Locate the cell with the specified text and output its [X, Y] center coordinate. 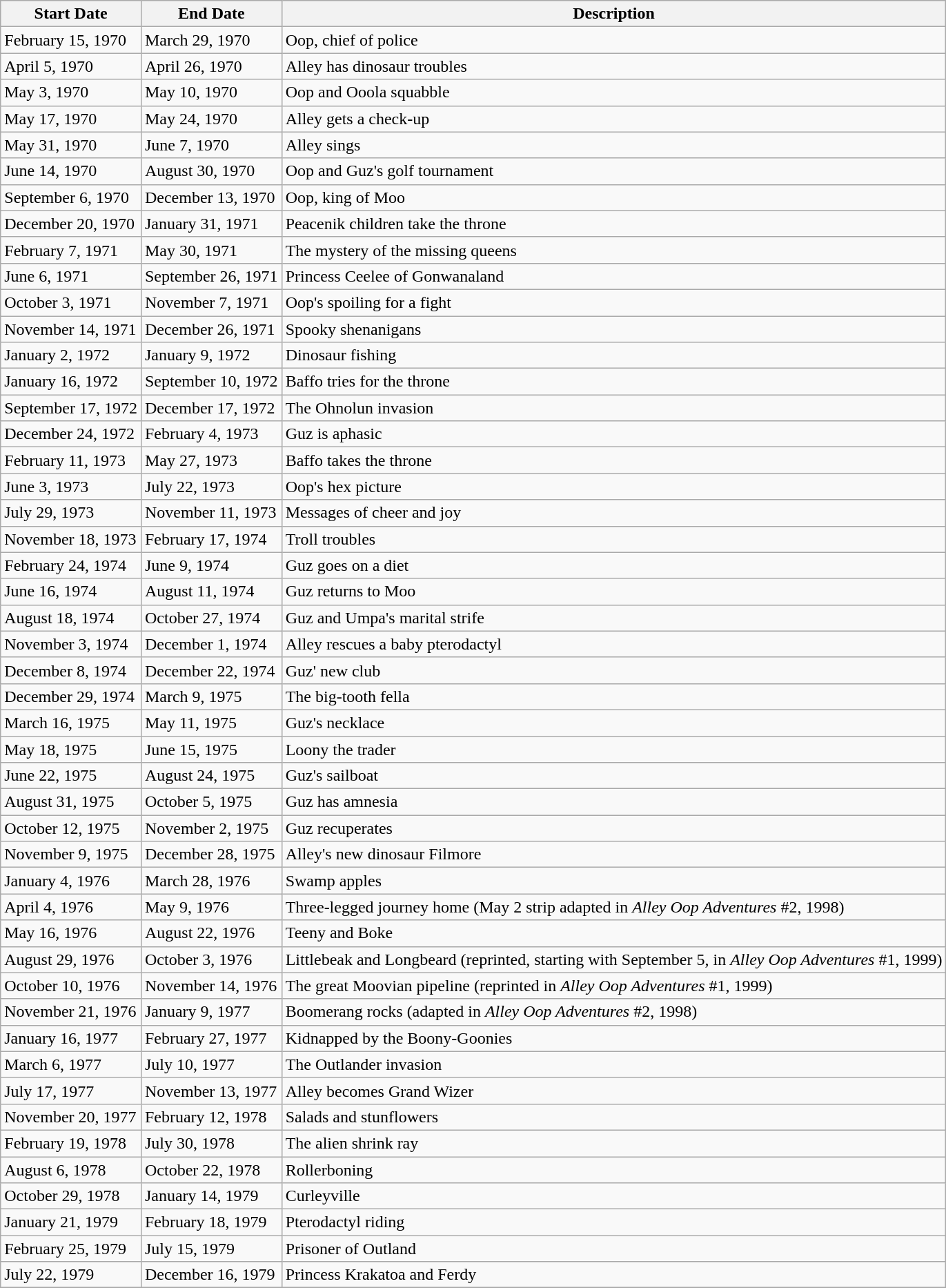
March 9, 1975 [211, 696]
August 29, 1976 [71, 959]
The Ohnolun invasion [614, 408]
August 6, 1978 [71, 1170]
December 28, 1975 [211, 855]
November 13, 1977 [211, 1091]
November 3, 1974 [71, 644]
Guz goes on a diet [614, 565]
December 20, 1970 [71, 224]
Princess Ceelee of Gonwanaland [614, 276]
October 29, 1978 [71, 1196]
February 18, 1979 [211, 1222]
Alley's new dinosaur Filmore [614, 855]
September 26, 1971 [211, 276]
December 17, 1972 [211, 408]
February 12, 1978 [211, 1117]
November 2, 1975 [211, 828]
November 14, 1976 [211, 986]
November 14, 1971 [71, 329]
October 3, 1971 [71, 302]
February 15, 1970 [71, 40]
May 3, 1970 [71, 92]
October 5, 1975 [211, 802]
The great Moovian pipeline (reprinted in Alley Oop Adventures #1, 1999) [614, 986]
May 18, 1975 [71, 749]
February 19, 1978 [71, 1143]
Curleyville [614, 1196]
March 6, 1977 [71, 1064]
Oop, king of Moo [614, 197]
July 17, 1977 [71, 1091]
December 16, 1979 [211, 1275]
Spooky shenanigans [614, 329]
Troll troubles [614, 539]
Swamp apples [614, 881]
June 7, 1970 [211, 145]
Guz has amnesia [614, 802]
June 6, 1971 [71, 276]
October 12, 1975 [71, 828]
Alley becomes Grand Wizer [614, 1091]
January 9, 1972 [211, 355]
August 31, 1975 [71, 802]
Guz is aphasic [614, 434]
November 9, 1975 [71, 855]
August 11, 1974 [211, 592]
May 16, 1976 [71, 933]
Peacenik children take the throne [614, 224]
Guz's sailboat [614, 776]
October 27, 1974 [211, 618]
April 4, 1976 [71, 907]
April 5, 1970 [71, 66]
August 30, 1970 [211, 171]
Littlebeak and Longbeard (reprinted, starting with September 5, in Alley Oop Adventures #1, 1999) [614, 959]
Oop's spoiling for a fight [614, 302]
Boomerang rocks (adapted in Alley Oop Adventures #2, 1998) [614, 1012]
February 25, 1979 [71, 1249]
June 3, 1973 [71, 487]
September 10, 1972 [211, 382]
The mystery of the missing queens [614, 250]
July 22, 1973 [211, 487]
May 24, 1970 [211, 119]
May 17, 1970 [71, 119]
October 22, 1978 [211, 1170]
Guz returns to Moo [614, 592]
Alley gets a check-up [614, 119]
December 22, 1974 [211, 670]
May 11, 1975 [211, 723]
December 13, 1970 [211, 197]
Oop and Guz's golf tournament [614, 171]
The big-tooth fella [614, 696]
Guz' new club [614, 670]
Start Date [71, 14]
Salads and stunflowers [614, 1117]
August 24, 1975 [211, 776]
May 9, 1976 [211, 907]
January 9, 1977 [211, 1012]
November 18, 1973 [71, 539]
June 14, 1970 [71, 171]
May 10, 1970 [211, 92]
December 1, 1974 [211, 644]
July 30, 1978 [211, 1143]
Messages of cheer and joy [614, 513]
August 22, 1976 [211, 933]
Baffo tries for the throne [614, 382]
November 7, 1971 [211, 302]
February 4, 1973 [211, 434]
February 11, 1973 [71, 460]
June 22, 1975 [71, 776]
Dinosaur fishing [614, 355]
February 17, 1974 [211, 539]
The Outlander invasion [614, 1064]
December 26, 1971 [211, 329]
May 31, 1970 [71, 145]
March 29, 1970 [211, 40]
December 29, 1974 [71, 696]
October 10, 1976 [71, 986]
January 14, 1979 [211, 1196]
February 27, 1977 [211, 1038]
January 2, 1972 [71, 355]
Oop, chief of police [614, 40]
January 31, 1971 [211, 224]
January 21, 1979 [71, 1222]
November 11, 1973 [211, 513]
July 10, 1977 [211, 1064]
November 21, 1976 [71, 1012]
Alley sings [614, 145]
Alley rescues a baby pterodactyl [614, 644]
Alley has dinosaur troubles [614, 66]
September 17, 1972 [71, 408]
July 15, 1979 [211, 1249]
The alien shrink ray [614, 1143]
Baffo takes the throne [614, 460]
Guz and Umpa's marital strife [614, 618]
June 15, 1975 [211, 749]
March 28, 1976 [211, 881]
Prisoner of Outland [614, 1249]
June 16, 1974 [71, 592]
February 7, 1971 [71, 250]
Pterodactyl riding [614, 1222]
October 3, 1976 [211, 959]
January 16, 1977 [71, 1038]
Princess Krakatoa and Ferdy [614, 1275]
January 4, 1976 [71, 881]
Oop and Ooola squabble [614, 92]
January 16, 1972 [71, 382]
April 26, 1970 [211, 66]
May 27, 1973 [211, 460]
Guz's necklace [614, 723]
Rollerboning [614, 1170]
August 18, 1974 [71, 618]
March 16, 1975 [71, 723]
July 22, 1979 [71, 1275]
Loony the trader [614, 749]
Description [614, 14]
December 24, 1972 [71, 434]
End Date [211, 14]
November 20, 1977 [71, 1117]
Teeny and Boke [614, 933]
Three-legged journey home (May 2 strip adapted in Alley Oop Adventures #2, 1998) [614, 907]
June 9, 1974 [211, 565]
Kidnapped by the Boony-Goonies [614, 1038]
September 6, 1970 [71, 197]
December 8, 1974 [71, 670]
February 24, 1974 [71, 565]
Guz recuperates [614, 828]
July 29, 1973 [71, 513]
May 30, 1971 [211, 250]
Oop's hex picture [614, 487]
